Output the (X, Y) coordinate of the center of the cell containing the given text.  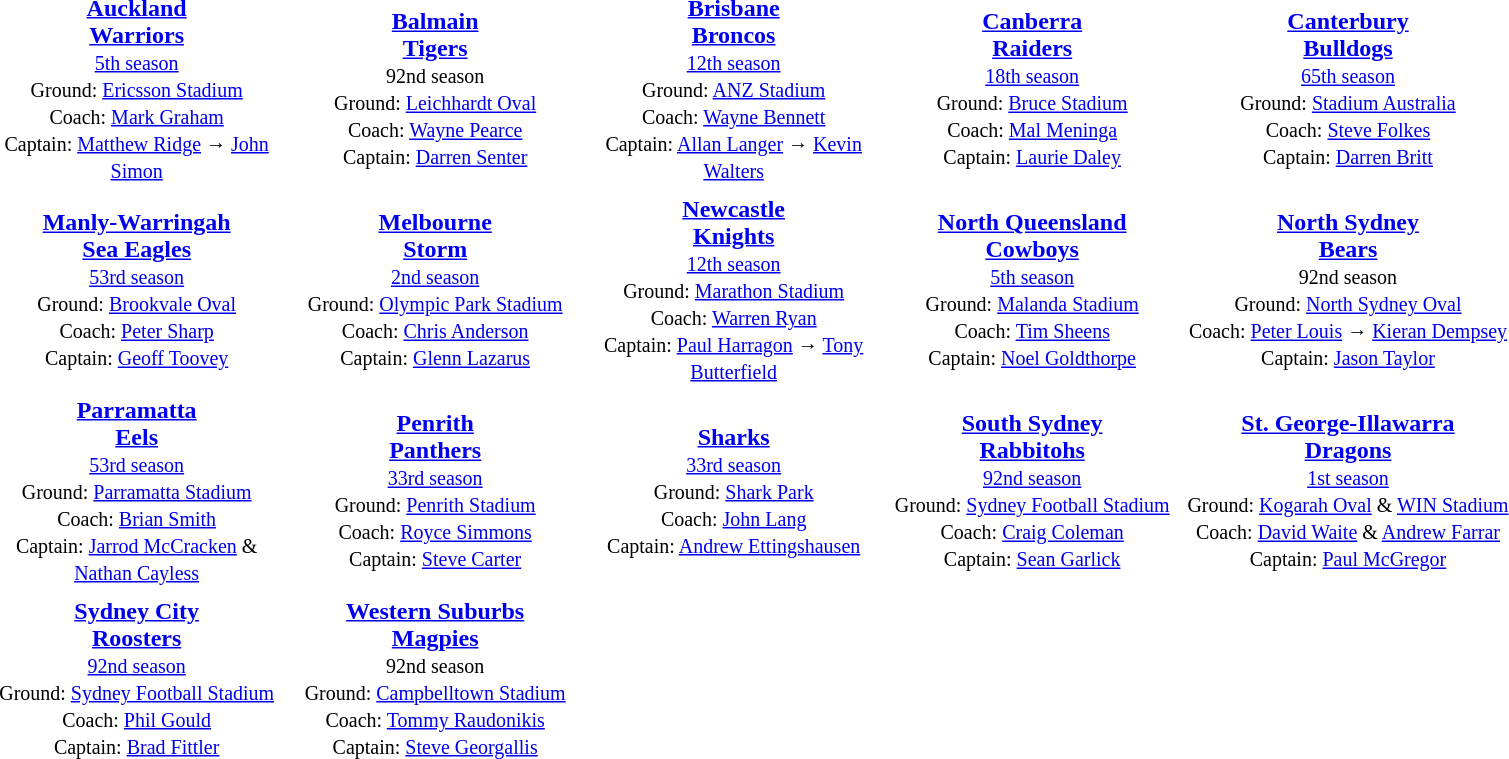
NewcastleKnights12th seasonGround: Marathon StadiumCoach: Warren RyanCaptain: Paul Harragon → Tony Butterfield (734, 290)
Sharks 33rd seasonGround: Shark ParkCoach: John LangCaptain: Andrew Ettingshausen (734, 491)
MelbourneStorm2nd seasonGround: Olympic Park StadiumCoach: Chris AndersonCaptain: Glenn Lazarus (435, 290)
South SydneyRabbitohs 92nd seasonGround: Sydney Football StadiumCoach: Craig ColemanCaptain: Sean Garlick (1032, 491)
PenrithPanthers 33rd seasonGround: Penrith StadiumCoach: Royce SimmonsCaptain: Steve Carter (435, 491)
North QueenslandCowboys5th seasonGround: Malanda StadiumCoach: Tim SheensCaptain: Noel Goldthorpe (1032, 290)
